Extract the (x, y) coordinate from the center of the cell holding the provided text.  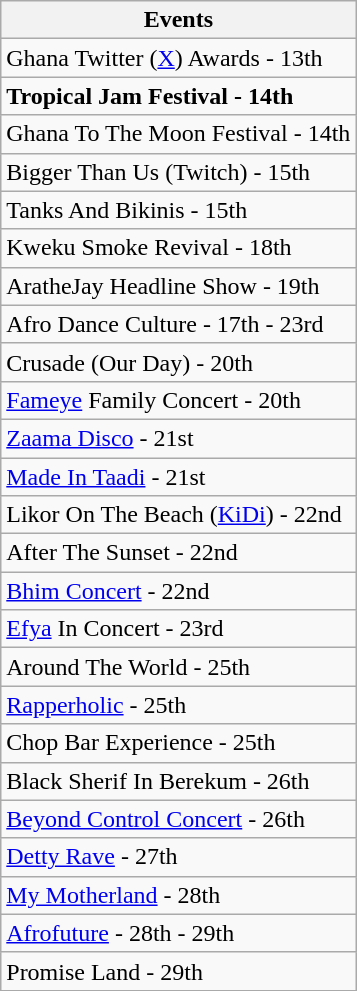
Afro Dance Culture - 17th - 23rd (178, 324)
Tanks And Bikinis - 15th (178, 210)
Made In Taadi - 21st (178, 477)
Efya In Concert - 23rd (178, 629)
My Motherland - 28th (178, 895)
Bigger Than Us (Twitch) - 15th (178, 172)
Promise Land - 29th (178, 971)
Around The World - 25th (178, 667)
Afrofuture - 28th - 29th (178, 933)
Rapperholic - 25th (178, 705)
Ghana To The Moon Festival - 14th (178, 134)
After The Sunset - 22nd (178, 553)
Beyond Control Concert - 26th (178, 819)
Likor On The Beach (KiDi) - 22nd (178, 515)
Chop Bar Experience - 25th (178, 743)
Bhim Concert - 22nd (178, 591)
Crusade (Our Day) - 20th (178, 362)
Black Sherif In Berekum - 26th (178, 781)
Ghana Twitter (X) Awards - 13th (178, 58)
Detty Rave - 27th (178, 857)
Events (178, 20)
Kweku Smoke Revival - 18th (178, 248)
Tropical Jam Festival - 14th (178, 96)
Zaama Disco - 21st (178, 438)
AratheJay Headline Show - 19th (178, 286)
Fameye Family Concert - 20th (178, 400)
